Return (X, Y) of the center of cell containing provided text 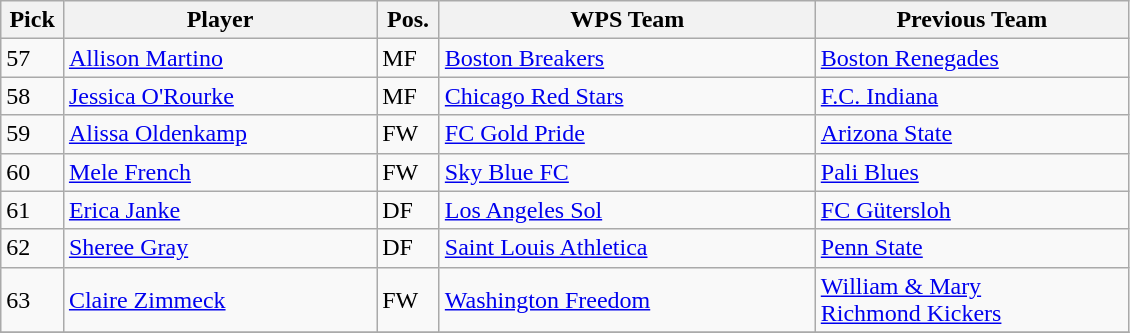
Jessica O'Rourke (220, 96)
Chicago Red Stars (627, 96)
Sky Blue FC (627, 172)
Pick (32, 20)
WPS Team (627, 20)
Allison Martino (220, 58)
Penn State (972, 248)
62 (32, 248)
Mele French (220, 172)
60 (32, 172)
Washington Freedom (627, 300)
Boston Breakers (627, 58)
F.C. Indiana (972, 96)
Alissa Oldenkamp (220, 134)
William & MaryRichmond Kickers (972, 300)
Saint Louis Athletica (627, 248)
61 (32, 210)
Previous Team (972, 20)
57 (32, 58)
Pos. (408, 20)
Player (220, 20)
Sheree Gray (220, 248)
Pali Blues (972, 172)
Boston Renegades (972, 58)
63 (32, 300)
Arizona State (972, 134)
59 (32, 134)
Los Angeles Sol (627, 210)
Claire Zimmeck (220, 300)
FC Gold Pride (627, 134)
58 (32, 96)
FC Gütersloh (972, 210)
Erica Janke (220, 210)
